Identify which cell holds the provided text, then report its (X, Y) central coordinate. 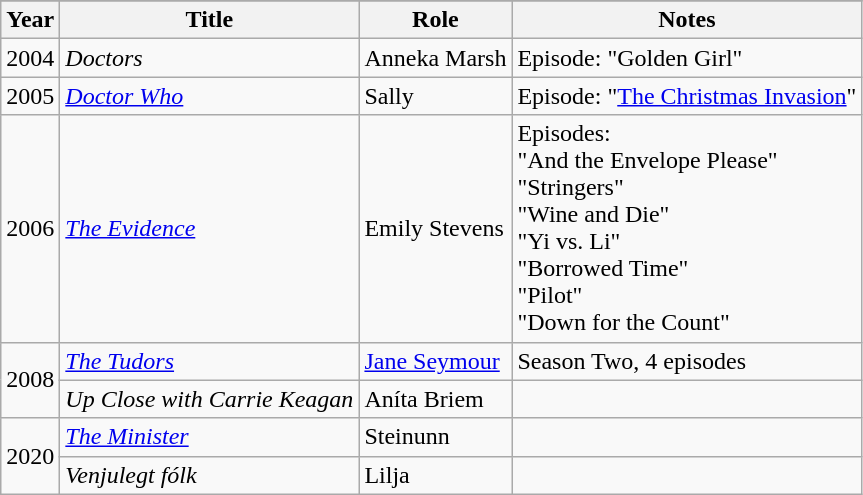
Season Two, 4 episodes (687, 361)
2020 (30, 456)
The Evidence (210, 228)
Episode: "Golden Girl" (687, 58)
Up Close with Carrie Keagan (210, 399)
Aníta Briem (436, 399)
Notes (687, 20)
Venjulegt fólk (210, 475)
Anneka Marsh (436, 58)
The Tudors (210, 361)
Title (210, 20)
Doctors (210, 58)
2004 (30, 58)
Sally (436, 96)
Episodes:"And the Envelope Please""Stringers""Wine and Die""Yi vs. Li""Borrowed Time""Pilot""Down for the Count" (687, 228)
The Minister (210, 437)
Lilja (436, 475)
Year (30, 20)
Emily Stevens (436, 228)
Steinunn (436, 437)
Jane Seymour (436, 361)
2006 (30, 228)
Role (436, 20)
2008 (30, 380)
2005 (30, 96)
Episode: "The Christmas Invasion" (687, 96)
Doctor Who (210, 96)
